Determine the (X, Y) coordinate at the center of the cell enclosing the given text.  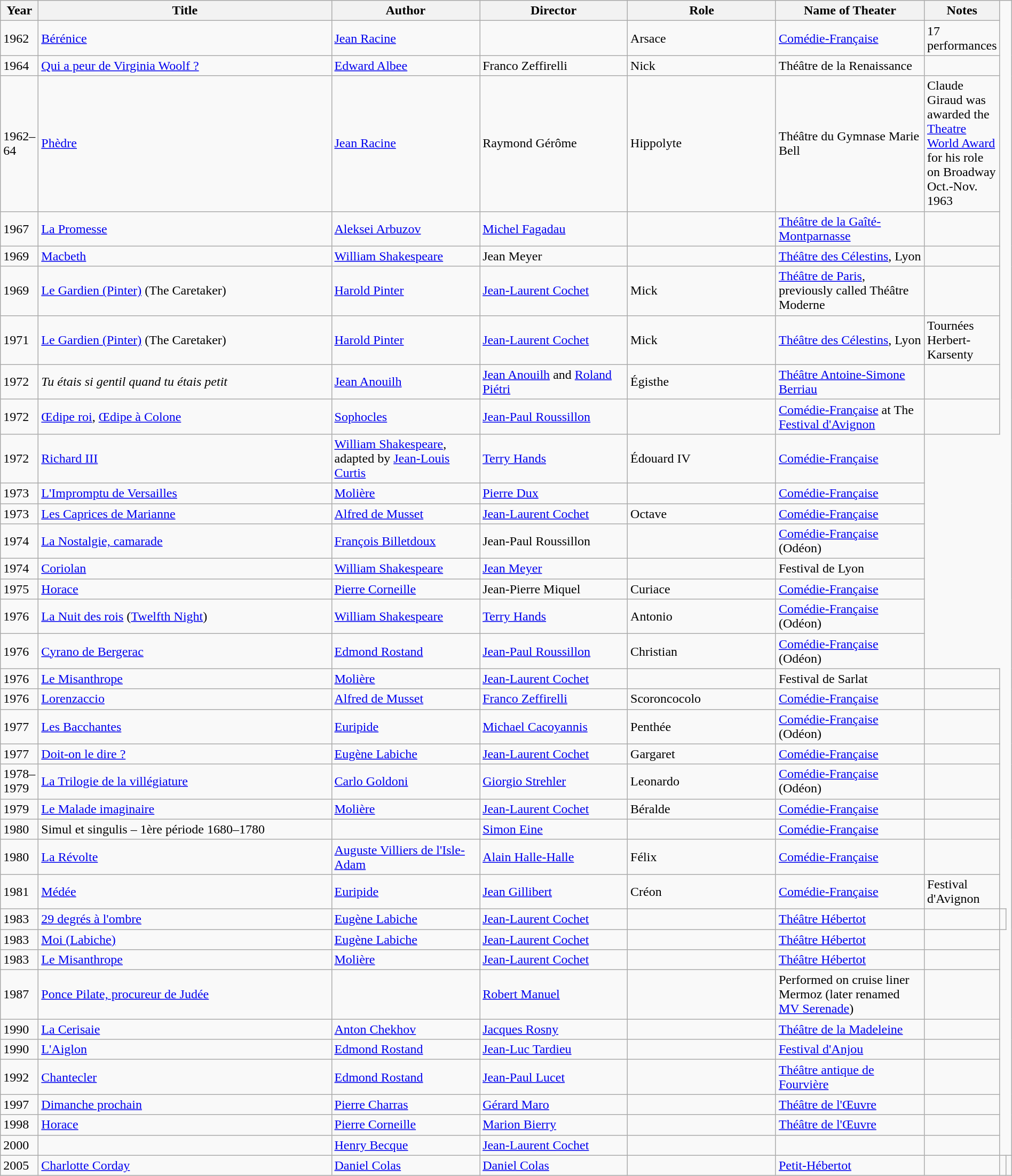
Tu étais si gentil quand tu étais petit (185, 382)
Cyrano de Bergerac (185, 651)
Moi (Labiche) (185, 940)
William Shakespeare, adapted by Jean-Louis Curtis (406, 458)
Jean Anouilh and Roland Piétri (554, 382)
Alain Halle-Halle (554, 857)
Hippolyte (702, 144)
Octave (702, 514)
Théâtre Antoine-Simone Berriau (850, 382)
Dimanche prochain (185, 1105)
La Trilogie de la villégiature (185, 781)
Doit-on le dire ? (185, 754)
1967 (19, 228)
L'Impromptu de Versailles (185, 493)
Edward Albee (406, 66)
Théâtre antique de Fourvière (850, 1077)
Performed on cruise liner Mermoz (later renamed MV Serenade) (850, 995)
Phèdre (185, 144)
Le Malade imaginaire (185, 809)
Théâtre de la Madeleine (850, 1029)
Role (702, 11)
1971 (19, 340)
Jean-Pierre Miquel (554, 589)
Marion Bierry (554, 1125)
Robert Manuel (554, 995)
La Promesse (185, 228)
Ponce Pilate, procureur de Judée (185, 995)
Félix (702, 857)
Lorenzaccio (185, 699)
Festival de Sarlat (850, 679)
2005 (19, 1165)
Théâtre du Gymnase Marie Bell (850, 144)
Claude Giraud was awarded the Theatre World Award for his role on Broadway Oct.-Nov. 1963 (962, 144)
Jean Anouilh (406, 382)
Festival d'Avignon (962, 891)
2000 (19, 1145)
Pierre Charras (406, 1105)
Giorgio Strehler (554, 781)
Festival de Lyon (850, 569)
Scoroncocolo (702, 699)
Coriolan (185, 569)
1979 (19, 809)
1962 (19, 38)
La Révolte (185, 857)
Médée (185, 891)
Jean Gillibert (554, 891)
1978–1979 (19, 781)
1987 (19, 995)
Christian (702, 651)
Simul et singulis – 1ère période 1680–1780 (185, 829)
Édouard IV (702, 458)
Théâtre de la Gaîté-Montparnasse (850, 228)
Simon Eine (554, 829)
17 performances (962, 38)
Créon (702, 891)
Jacques Rosny (554, 1029)
1992 (19, 1077)
Leonardo (702, 781)
Penthée (702, 727)
Bérénice (185, 38)
Théâtre de la Renaissance (850, 66)
Gérard Maro (554, 1105)
Antonio (702, 617)
Author (406, 11)
Aleksei Arbuzov (406, 228)
1997 (19, 1105)
Jean-Luc Tardieu (554, 1050)
François Billetdoux (406, 541)
L'Aiglon (185, 1050)
La Nuit des rois (Twelfth Night) (185, 617)
Pierre Dux (554, 493)
1975 (19, 589)
1981 (19, 891)
Petit-Hébertot (850, 1165)
Arsace (702, 38)
Béralde (702, 809)
Macbeth (185, 256)
Nick (702, 66)
Œdipe roi, Œdipe à Colone (185, 416)
Théâtre de Paris, previously called Théâtre Moderne (850, 291)
1998 (19, 1125)
Curiace (702, 589)
Jean-Paul Lucet (554, 1077)
Notes (962, 11)
Gargaret (702, 754)
Name of Theater (850, 11)
Michael Cacoyannis (554, 727)
1962–64 (19, 144)
Director (554, 11)
Sophocles (406, 416)
Festival d'Anjou (850, 1050)
Auguste Villiers de l'Isle-Adam (406, 857)
Henry Becque (406, 1145)
Chantecler (185, 1077)
Title (185, 11)
Anton Chekhov (406, 1029)
Charlotte Corday (185, 1165)
Tournées Herbert-Karsenty (962, 340)
La Nostalgie, camarade (185, 541)
Qui a peur de Virginia Woolf ? (185, 66)
29 degrés à l'ombre (185, 919)
Carlo Goldoni (406, 781)
Michel Fagadau (554, 228)
Comédie-Française at The Festival d'Avignon (850, 416)
Raymond Gérôme (554, 144)
La Cerisaie (185, 1029)
Les Caprices de Marianne (185, 514)
Year (19, 11)
Les Bacchantes (185, 727)
1964 (19, 66)
Égisthe (702, 382)
Richard III (185, 458)
